Detect which cell encompasses the target text, then output its [X, Y] center coordinate. 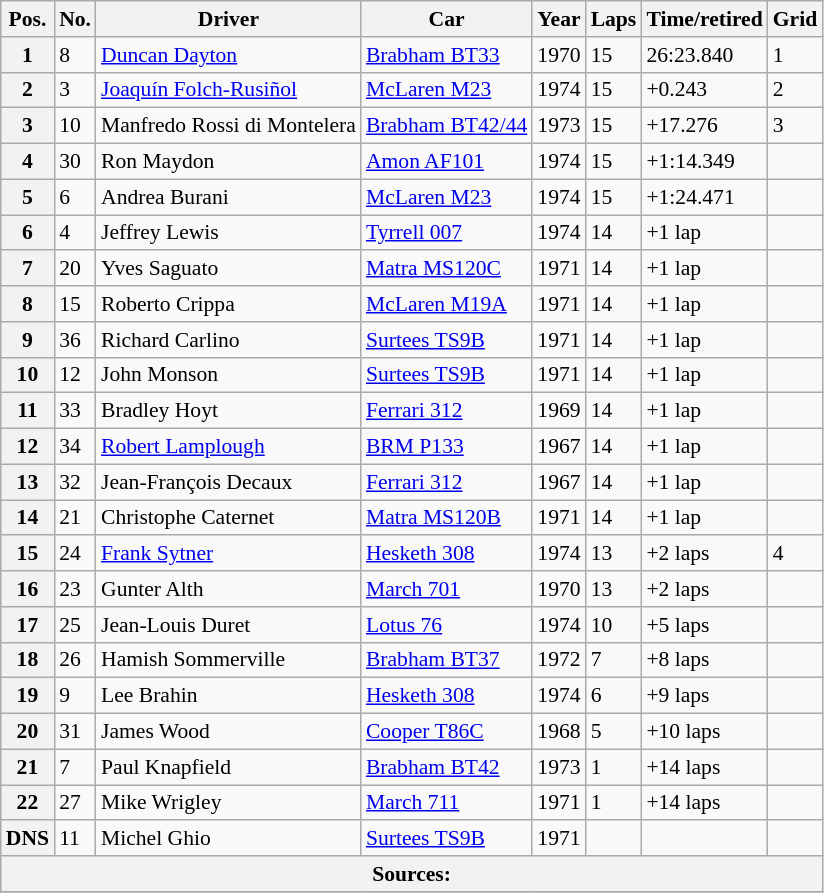
Jean-François Decaux [228, 482]
+1:14.349 [704, 162]
Matra MS120C [446, 269]
Year [558, 19]
26 [75, 660]
Brabham BT33 [446, 55]
26:23.840 [704, 55]
Paul Knapfield [228, 767]
March 701 [446, 589]
16 [28, 589]
Robert Lamplough [228, 447]
+17.276 [704, 126]
Andrea Burani [228, 197]
Pos. [28, 19]
32 [75, 482]
Cooper T86C [446, 732]
34 [75, 447]
Laps [614, 19]
+0.243 [704, 90]
Michel Ghio [228, 839]
DNS [28, 839]
Mike Wrigley [228, 803]
33 [75, 411]
Yves Saguato [228, 269]
+9 laps [704, 696]
Brabham BT37 [446, 660]
Brabham BT42 [446, 767]
Jean-Louis Duret [228, 625]
1972 [558, 660]
James Wood [228, 732]
Time/retired [704, 19]
Jeffrey Lewis [228, 233]
Tyrrell 007 [446, 233]
Amon AF101 [446, 162]
Duncan Dayton [228, 55]
Lee Brahin [228, 696]
BRM P133 [446, 447]
1968 [558, 732]
+5 laps [704, 625]
19 [28, 696]
March 711 [446, 803]
John Monson [228, 375]
30 [75, 162]
Gunter Alth [228, 589]
17 [28, 625]
+1:24.471 [704, 197]
Driver [228, 19]
Matra MS120B [446, 518]
No. [75, 19]
Frank Sytner [228, 554]
27 [75, 803]
1969 [558, 411]
22 [28, 803]
Brabham BT42/44 [446, 126]
Roberto Crippa [228, 304]
Richard Carlino [228, 340]
Manfredo Rossi di Montelera [228, 126]
Grid [796, 19]
24 [75, 554]
Lotus 76 [446, 625]
Ron Maydon [228, 162]
Bradley Hoyt [228, 411]
Car [446, 19]
36 [75, 340]
Christophe Caternet [228, 518]
McLaren M19A [446, 304]
18 [28, 660]
+8 laps [704, 660]
31 [75, 732]
Sources: [412, 874]
Joaquín Folch-Rusiñol [228, 90]
Hamish Sommerville [228, 660]
+10 laps [704, 732]
23 [75, 589]
25 [75, 625]
